Output the [X, Y] coordinate of the center of the cell containing the given text.  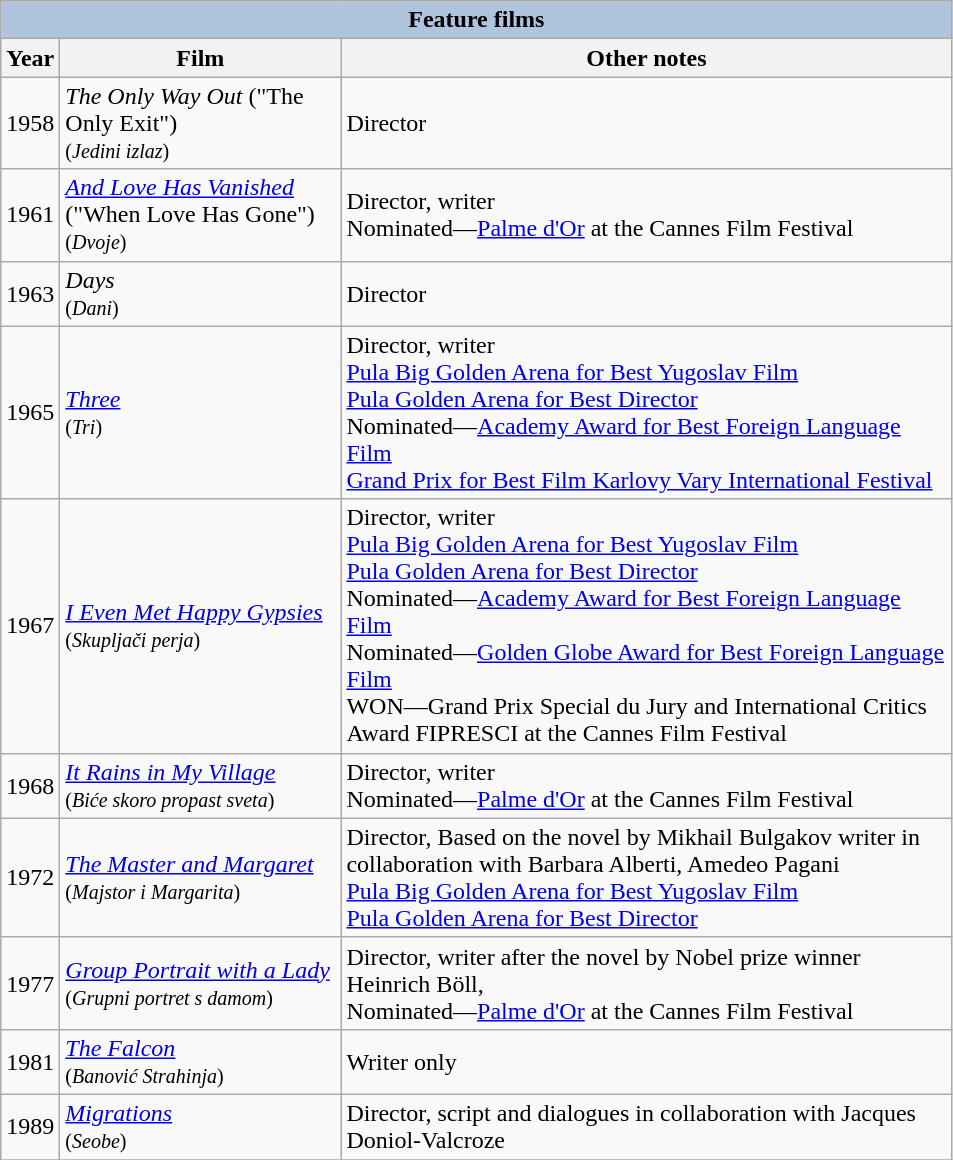
Group Portrait with a Lady(Grupni portret s damom) [200, 983]
1968 [30, 786]
1961 [30, 215]
I Even Met Happy Gypsies(Skupljači perja) [200, 626]
1967 [30, 626]
Director, writer after the novel by Nobel prize winner Heinrich Böll,Nominated—Palme d'Or at the Cannes Film Festival [646, 983]
Writer only [646, 1062]
Year [30, 58]
1977 [30, 983]
1972 [30, 878]
The Master and Margaret(Majstor i Margarita) [200, 878]
The Falcon(Banović Strahinja) [200, 1062]
Other notes [646, 58]
1981 [30, 1062]
1965 [30, 412]
Days(Dani) [200, 294]
It Rains in My Village(Biće skoro propast sveta) [200, 786]
Migrations(Seobe) [200, 1126]
Director, script and dialogues in collaboration with Jacques Doniol-Valcroze [646, 1126]
Feature films [476, 20]
Three(Tri) [200, 412]
1958 [30, 123]
The Only Way Out ("The Only Exit")(Jedini izlaz) [200, 123]
1963 [30, 294]
And Love Has Vanished ("When Love Has Gone") (Dvoje) [200, 215]
Film [200, 58]
1989 [30, 1126]
